Extract the [x, y] coordinate from the center of the cell holding the provided text.  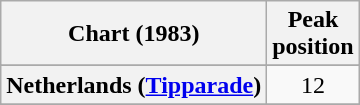
Netherlands (Tipparade) [134, 85]
Chart (1983) [134, 34]
Peakposition [313, 34]
12 [313, 85]
